Output the (X, Y) coordinate of the center of the cell containing the given text.  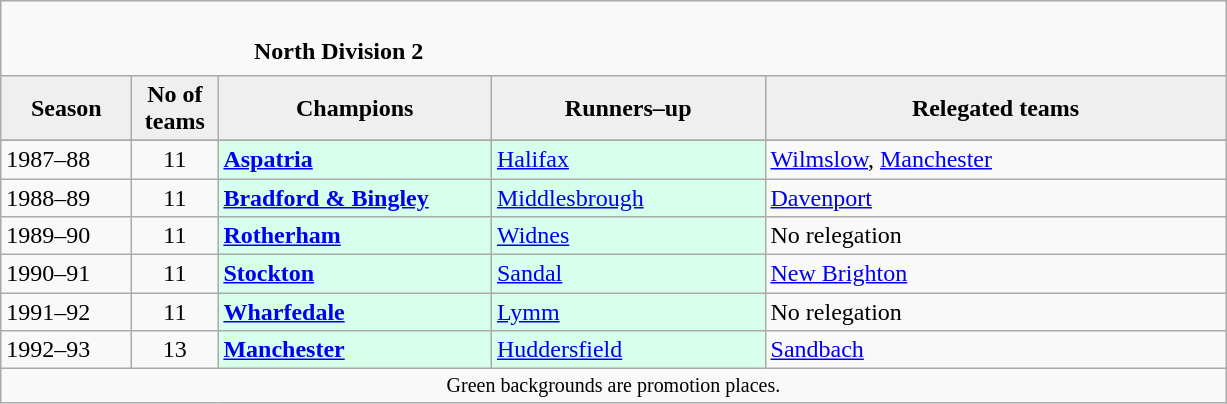
Lymm (628, 312)
Sandal (628, 274)
Manchester (355, 350)
Davenport (996, 197)
1987–88 (66, 159)
Runners–up (628, 108)
Halifax (628, 159)
Aspatria (355, 159)
Stockton (355, 274)
Bradford & Bingley (355, 197)
Champions (355, 108)
Wilmslow, Manchester (996, 159)
Middlesbrough (628, 197)
1991–92 (66, 312)
Green backgrounds are promotion places. (614, 386)
Huddersfield (628, 350)
Widnes (628, 236)
New Brighton (996, 274)
1989–90 (66, 236)
1992–93 (66, 350)
No of teams (175, 108)
Relegated teams (996, 108)
13 (175, 350)
Rotherham (355, 236)
Wharfedale (355, 312)
1988–89 (66, 197)
1990–91 (66, 274)
Sandbach (996, 350)
Season (66, 108)
